For the text-containing cell, return its midpoint in (X, Y) coordinate format. 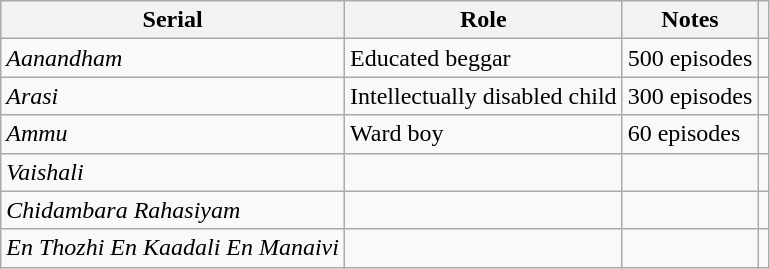
Intellectually disabled child (483, 96)
Role (483, 20)
Aanandham (173, 58)
500 episodes (690, 58)
300 episodes (690, 96)
Notes (690, 20)
Ward boy (483, 134)
En Thozhi En Kaadali En Manaivi (173, 248)
Ammu (173, 134)
Chidambara Rahasiyam (173, 210)
Educated beggar (483, 58)
Serial (173, 20)
Arasi (173, 96)
Vaishali (173, 172)
60 episodes (690, 134)
